Determine the (X, Y) coordinate at the center of the cell enclosing the given text.  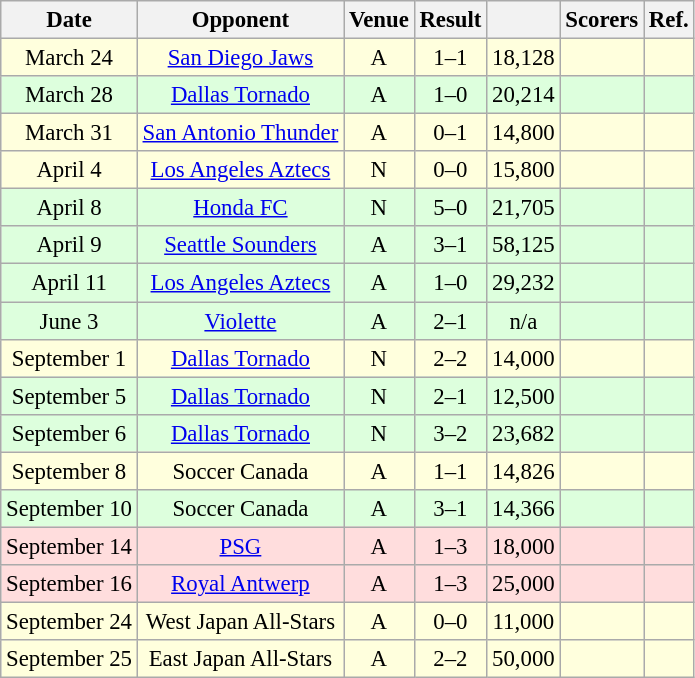
September 16 (69, 584)
Royal Antwerp (240, 584)
Venue (380, 20)
September 6 (69, 433)
12,500 (524, 396)
18,128 (524, 58)
Seattle Sounders (240, 245)
14,800 (524, 133)
April 11 (69, 283)
March 28 (69, 95)
March 31 (69, 133)
14,366 (524, 509)
Scorers (602, 20)
April 9 (69, 245)
September 8 (69, 471)
50,000 (524, 659)
San Diego Jaws (240, 58)
11,000 (524, 621)
September 14 (69, 546)
14,000 (524, 358)
September 24 (69, 621)
San Antonio Thunder (240, 133)
Opponent (240, 20)
29,232 (524, 283)
April 8 (69, 208)
15,800 (524, 170)
Violette (240, 321)
23,682 (524, 433)
3–2 (450, 433)
20,214 (524, 95)
September 5 (69, 396)
Result (450, 20)
PSG (240, 546)
21,705 (524, 208)
Ref. (669, 20)
September 25 (69, 659)
25,000 (524, 584)
0–1 (450, 133)
East Japan All-Stars (240, 659)
June 3 (69, 321)
September 1 (69, 358)
n/a (524, 321)
18,000 (524, 546)
West Japan All-Stars (240, 621)
58,125 (524, 245)
March 24 (69, 58)
Date (69, 20)
5–0 (450, 208)
September 10 (69, 509)
14,826 (524, 471)
April 4 (69, 170)
Honda FC (240, 208)
